Search for the cell housing the specified text and yield its (x, y) center coordinate. 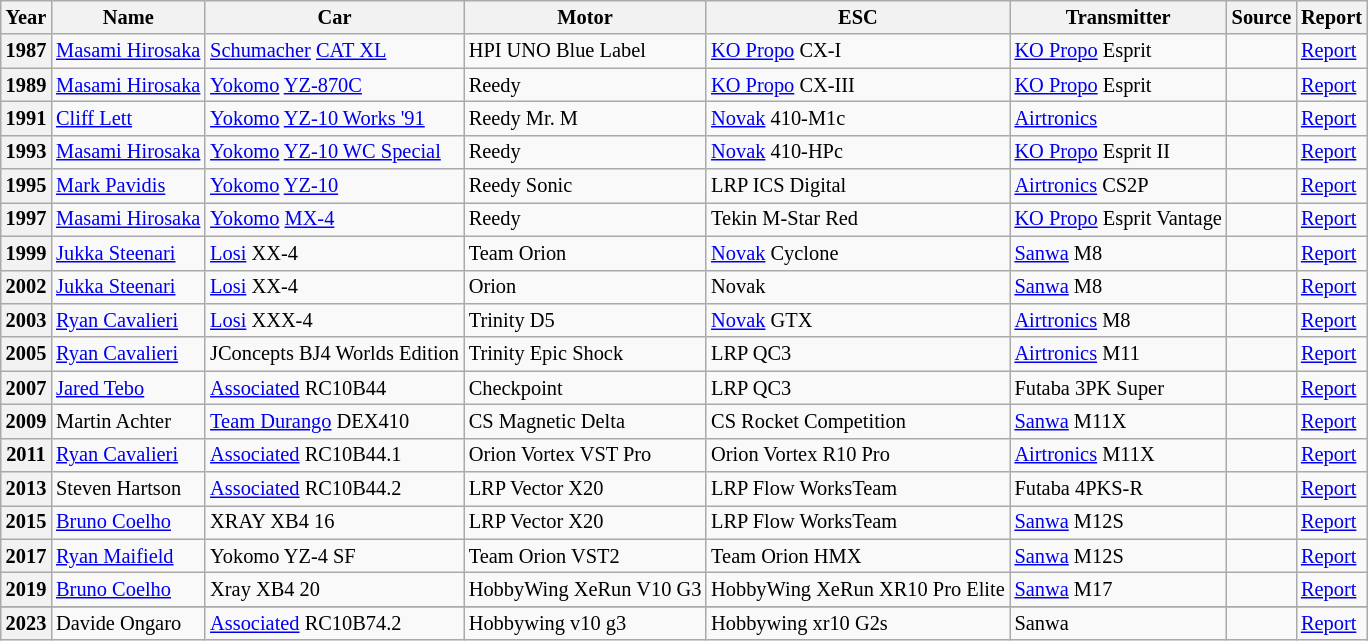
Reedy Mr. M (585, 118)
KO Propo CX-I (858, 51)
1987 (26, 51)
1997 (26, 219)
Team Orion HMX (858, 556)
Tekin M-Star Red (858, 219)
1991 (26, 118)
1989 (26, 85)
Team Orion VST2 (585, 556)
Trinity D5 (585, 320)
Ryan Maifield (128, 556)
Reedy Sonic (585, 186)
Novak (858, 287)
Trinity Epic Shock (585, 354)
KO Propo Esprit II (1118, 152)
Novak GTX (858, 320)
Associated RC10B74.2 (334, 623)
CS Magnetic Delta (585, 421)
Mark Pavidis (128, 186)
KO Propo CX-III (858, 85)
ESC (858, 17)
Motor (585, 17)
Team Orion (585, 253)
Sanwa (1118, 623)
Airtronics M8 (1118, 320)
KO Propo Esprit Vantage (1118, 219)
Yokomo YZ-4 SF (334, 556)
Sanwa M11X (1118, 421)
2015 (26, 522)
2002 (26, 287)
Associated RC10B44.2 (334, 489)
Novak 410-HPc (858, 152)
Transmitter (1118, 17)
Futaba 3PK Super (1118, 388)
2013 (26, 489)
Airtronics (1118, 118)
Yokomo YZ-10 WC Special (334, 152)
Hobbywing v10 g3 (585, 623)
CS Rocket Competition (858, 421)
Yokomo YZ-10 Works '91 (334, 118)
Associated RC10B44.1 (334, 455)
Hobbywing xr10 G2s (858, 623)
Airtronics M11 (1118, 354)
JConcepts BJ4 Worlds Edition (334, 354)
Year (26, 17)
2019 (26, 589)
Xray XB4 20 (334, 589)
XRAY XB4 16 (334, 522)
Yokomo YZ-10 (334, 186)
Airtronics M11X (1118, 455)
HobbyWing XeRun XR10 Pro Elite (858, 589)
Team Durango DEX410 (334, 421)
Futaba 4PKS-R (1118, 489)
Source (1262, 17)
2009 (26, 421)
Yokomo MX-4 (334, 219)
2005 (26, 354)
Novak Cyclone (858, 253)
Car (334, 17)
2023 (26, 623)
Sanwa M17 (1118, 589)
2011 (26, 455)
Steven Hartson (128, 489)
Losi XXX-4 (334, 320)
HobbyWing XeRun V10 G3 (585, 589)
Airtronics CS2P (1118, 186)
Martin Achter (128, 421)
Checkpoint (585, 388)
1999 (26, 253)
Associated RC10B44 (334, 388)
2007 (26, 388)
1995 (26, 186)
Novak 410-M1c (858, 118)
LRP ICS Digital (858, 186)
Cliff Lett (128, 118)
Orion Vortex R10 Pro (858, 455)
Schumacher CAT XL (334, 51)
2003 (26, 320)
Orion (585, 287)
HPI UNO Blue Label (585, 51)
Name (128, 17)
Yokomo YZ-870C (334, 85)
1993 (26, 152)
Davide Ongaro (128, 623)
2017 (26, 556)
Jared Tebo (128, 388)
Orion Vortex VST Pro (585, 455)
